For the text-containing cell, return its midpoint in [X, Y] coordinate format. 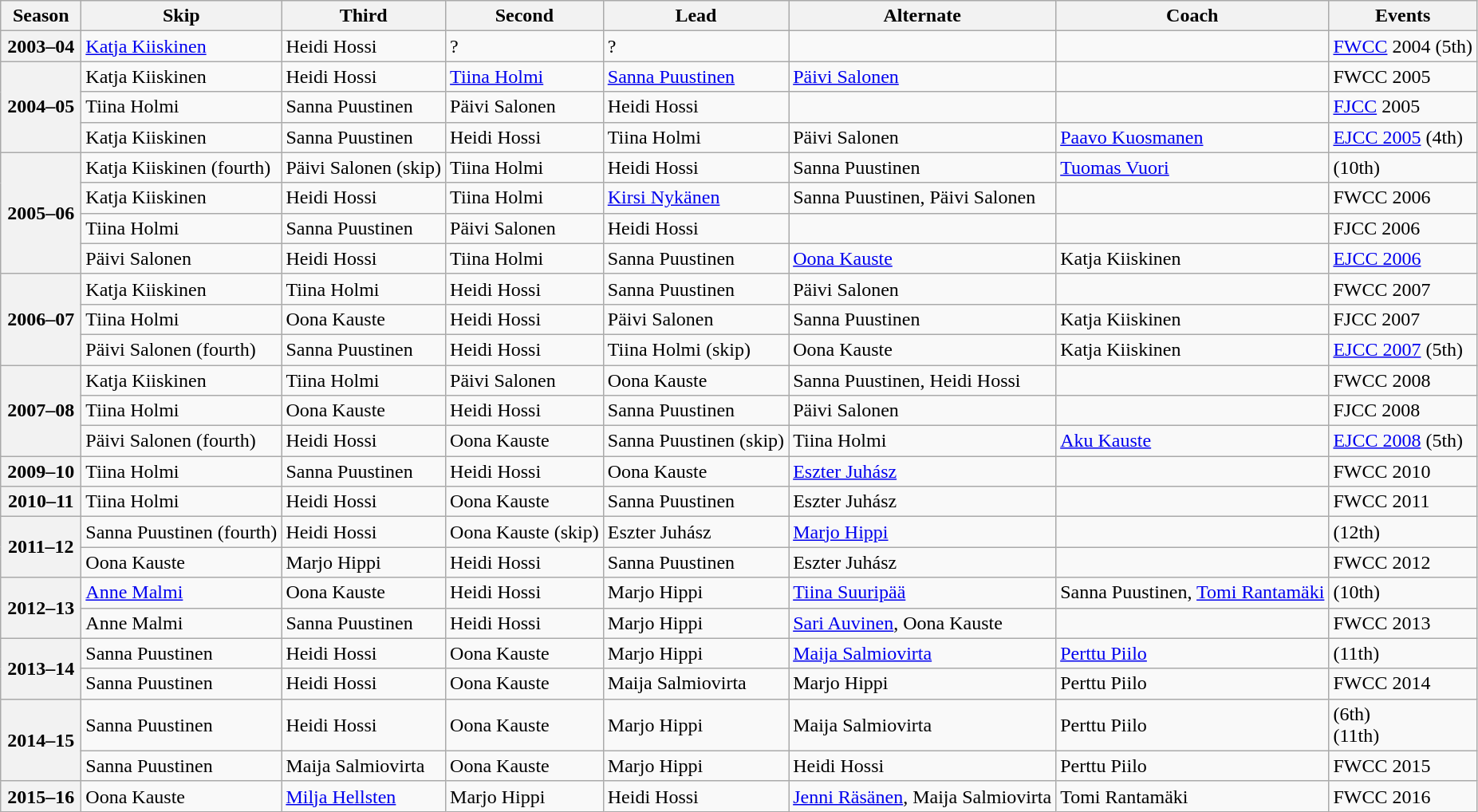
Tuomas Vuori [1192, 168]
(11th) [1403, 653]
FWCC 2016 [1403, 796]
Katja Kiiskinen (fourth) [182, 168]
Sanna Puustinen (skip) [696, 441]
Lead [696, 16]
Skip [182, 16]
Alternate [922, 16]
FWCC 2007 [1403, 289]
FJCC 2006 [1403, 228]
Tomi Rantamäki [1192, 796]
2010–11 [41, 502]
FJCC 2008 [1403, 411]
EJCC 2006 [1403, 258]
Aku Kauste [1192, 441]
FWCC 2004 (5th) [1403, 46]
FJCC 2007 [1403, 319]
FWCC 2013 [1403, 623]
FWCC 2012 [1403, 562]
2003–04 [41, 46]
FWCC 2010 [1403, 471]
2013–14 [41, 668]
Third [364, 16]
2012–13 [41, 608]
2006–07 [41, 319]
2007–08 [41, 411]
Sanna Puustinen, Tomi Rantamäki [1192, 593]
2009–10 [41, 471]
EJCC 2007 (5th) [1403, 349]
FWCC 2006 [1403, 198]
FWCC 2008 [1403, 380]
Sanna Puustinen, Heidi Hossi [922, 380]
(6th) (11th) [1403, 724]
Coach [1192, 16]
2015–16 [41, 796]
(12th) [1403, 532]
Päivi Salonen (skip) [364, 168]
2005–06 [41, 213]
Tiina Holmi (skip) [696, 349]
Kirsi Nykänen [696, 198]
Milja Hellsten [364, 796]
Events [1403, 16]
Sanna Puustinen (fourth) [182, 532]
FWCC 2005 [1403, 77]
2011–12 [41, 547]
Season [41, 16]
FWCC 2014 [1403, 684]
Sanna Puustinen, Päivi Salonen [922, 198]
Paavo Kuosmanen [1192, 137]
Oona Kauste (skip) [525, 532]
EJCC 2008 (5th) [1403, 441]
Sari Auvinen, Oona Kauste [922, 623]
2014–15 [41, 740]
2004–05 [41, 107]
FWCC 2011 [1403, 502]
FWCC 2015 [1403, 766]
EJCC 2005 (4th) [1403, 137]
FJCC 2005 [1403, 107]
Jenni Räsänen, Maija Salmiovirta [922, 796]
Tiina Suuripää [922, 593]
Second [525, 16]
